Return (x, y) of the center of cell containing provided text 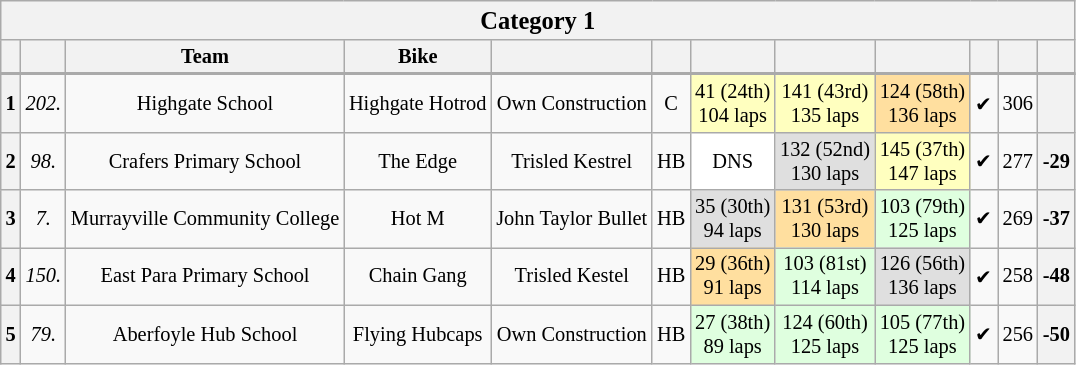
256 (1018, 334)
145 (37th)147 laps (922, 161)
Murrayville Community College (205, 219)
27 (38th)89 laps (732, 334)
35 (30th)94 laps (732, 219)
277 (1018, 161)
7. (44, 219)
4 (11, 276)
Flying Hubcaps (418, 334)
Bike (418, 57)
124 (60th)125 laps (825, 334)
126 (56th)136 laps (922, 276)
141 (43rd)135 laps (825, 103)
306 (1018, 103)
-37 (1056, 219)
124 (58th)136 laps (922, 103)
103 (79th)125 laps (922, 219)
Category 1 (538, 20)
Trisled Kestrel (572, 161)
5 (11, 334)
Team (205, 57)
C (671, 103)
132 (52nd)130 laps (825, 161)
105 (77th)125 laps (922, 334)
41 (24th)104 laps (732, 103)
269 (1018, 219)
1 (11, 103)
Aberfoyle Hub School (205, 334)
29 (36th)91 laps (732, 276)
2 (11, 161)
258 (1018, 276)
103 (81st)114 laps (825, 276)
202. (44, 103)
Highgate School (205, 103)
79. (44, 334)
John Taylor Bullet (572, 219)
Chain Gang (418, 276)
Crafers Primary School (205, 161)
Hot M (418, 219)
150. (44, 276)
-48 (1056, 276)
3 (11, 219)
-29 (1056, 161)
-50 (1056, 334)
131 (53rd)130 laps (825, 219)
DNS (732, 161)
East Para Primary School (205, 276)
Highgate Hotrod (418, 103)
Trisled Kestel (572, 276)
The Edge (418, 161)
98. (44, 161)
